For the text-containing cell, return its midpoint in [x, y] coordinate format. 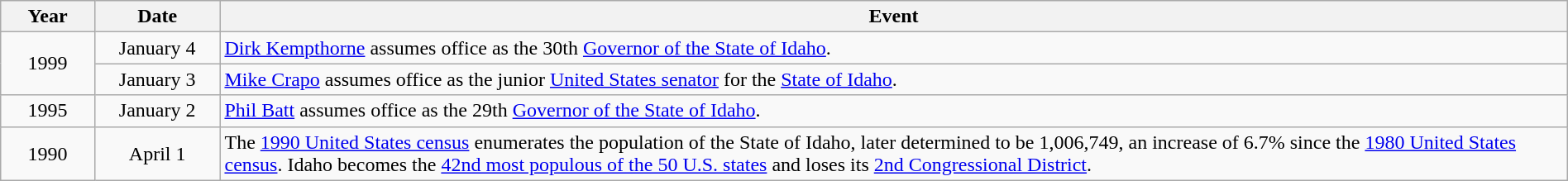
Event [893, 17]
January 4 [157, 48]
Mike Crapo assumes office as the junior United States senator for the State of Idaho. [893, 79]
Year [48, 17]
1995 [48, 111]
1999 [48, 64]
Dirk Kempthorne assumes office as the 30th Governor of the State of Idaho. [893, 48]
Date [157, 17]
January 2 [157, 111]
Phil Batt assumes office as the 29th Governor of the State of Idaho. [893, 111]
April 1 [157, 154]
1990 [48, 154]
January 3 [157, 79]
